Output the (X, Y) coordinate of the center of the cell containing the given text.  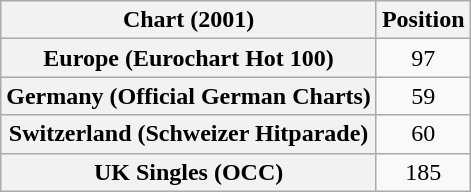
185 (423, 172)
UK Singles (OCC) (189, 172)
Chart (2001) (189, 20)
59 (423, 96)
Switzerland (Schweizer Hitparade) (189, 134)
Germany (Official German Charts) (189, 96)
60 (423, 134)
Europe (Eurochart Hot 100) (189, 58)
97 (423, 58)
Position (423, 20)
